Detect which cell encompasses the target text, then output its [X, Y] center coordinate. 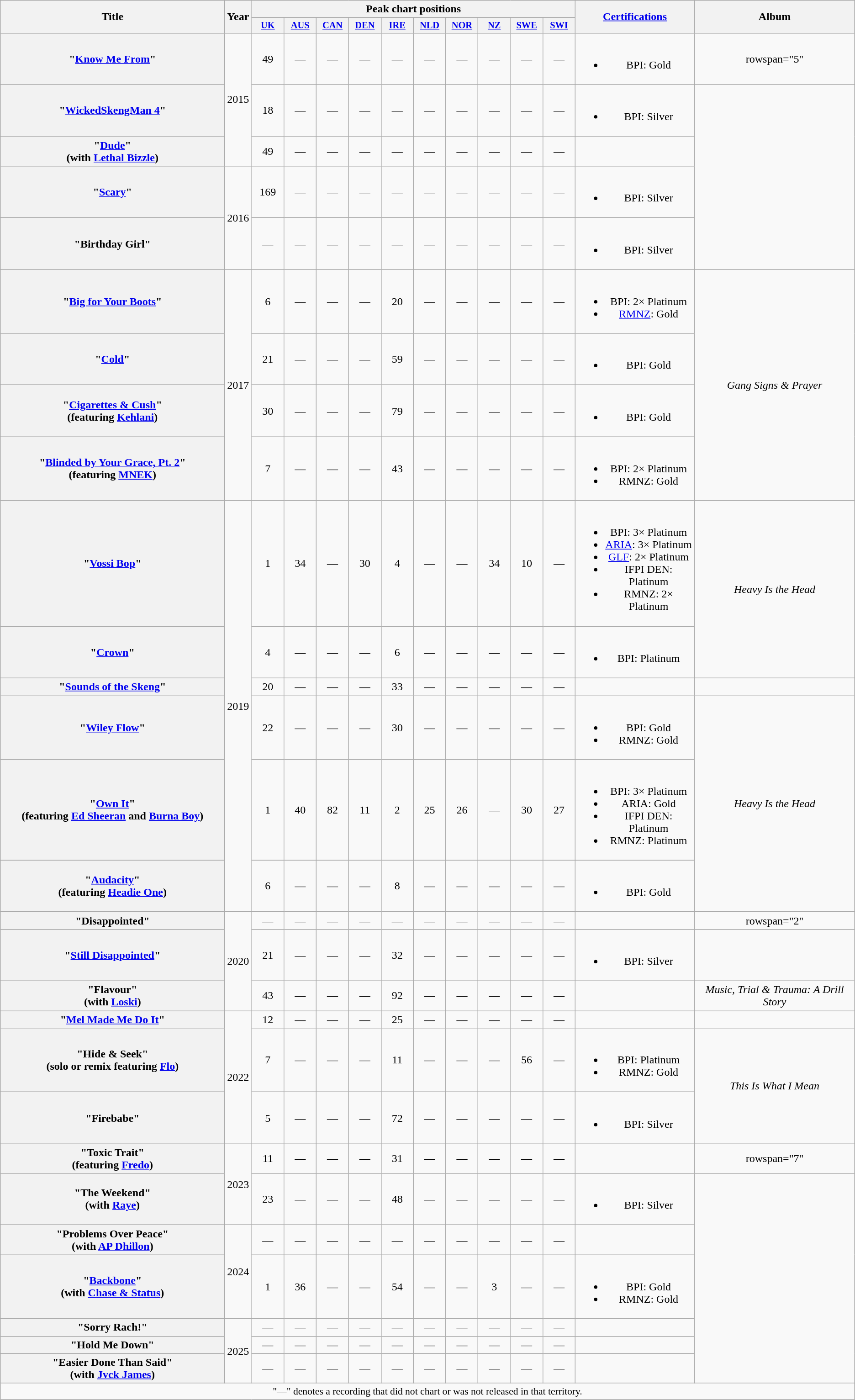
"Scary" [112, 192]
"Firebabe" [112, 1118]
"Cigarettes & Cush"(featuring Kehlani) [112, 411]
BPI: Platinum [635, 652]
"Sorry Rach!" [112, 1327]
NLD [429, 26]
"Wiley Flow" [112, 727]
59 [397, 359]
79 [397, 411]
2 [397, 809]
rowspan="5" [775, 58]
27 [559, 809]
2022 [238, 1077]
2019 [238, 706]
82 [332, 809]
Music, Trial & Trauma: A Drill Story [775, 996]
56 [527, 1060]
"Dude"(with Lethal Bizzle) [112, 152]
rowspan="2" [775, 920]
"WickedSkengMan 4" [112, 111]
NOR [462, 26]
"The Weekend"(with Raye) [112, 1199]
NZ [494, 26]
"Backbone"(with Chase & Status) [112, 1287]
36 [301, 1287]
"Hide & Seek"(solo or remix featuring Flo) [112, 1060]
"Mel Made Me Do It" [112, 1020]
18 [268, 111]
2023 [238, 1184]
33 [397, 687]
8 [397, 886]
"Big for Your Boots" [112, 301]
2015 [238, 100]
31 [397, 1158]
Certifications [635, 17]
2016 [238, 218]
2020 [238, 961]
"Disappointed" [112, 920]
48 [397, 1199]
"Toxic Trait"(featuring Fredo) [112, 1158]
"Flavour"(with Loski) [112, 996]
"Blinded by Your Grace, Pt. 2"(featuring MNEK) [112, 469]
"Cold" [112, 359]
SWE [527, 26]
23 [268, 1199]
AUS [301, 26]
"Own It"(featuring Ed Sheeran and Burna Boy) [112, 809]
"Crown" [112, 652]
BPI: 3× PlatinumARIA: 3× PlatinumGLF: 2× PlatinumIFPI DEN: PlatinumRMNZ: 2× Platinum [635, 564]
"Easier Done Than Said"(with Jvck James) [112, 1368]
"Problems Over Peace"(with AP Dhillon) [112, 1240]
IRE [397, 26]
54 [397, 1287]
BPI: 3× PlatinumARIA: GoldIFPI DEN: PlatinumRMNZ: Platinum [635, 809]
2025 [238, 1351]
22 [268, 727]
2024 [238, 1272]
92 [397, 996]
"Sounds of the Skeng" [112, 687]
32 [397, 955]
10 [527, 564]
Title [112, 17]
40 [301, 809]
DEN [364, 26]
Year [238, 17]
SWI [559, 26]
Gang Signs & Prayer [775, 385]
2017 [238, 385]
169 [268, 192]
"Still Disappointed" [112, 955]
Peak chart positions [414, 9]
BPI: PlatinumRMNZ: Gold [635, 1060]
5 [268, 1118]
"Audacity"(featuring Headie One) [112, 886]
Album [775, 17]
"Vossi Bop" [112, 564]
"Birthday Girl" [112, 244]
3 [494, 1287]
CAN [332, 26]
UK [268, 26]
rowspan="7" [775, 1158]
12 [268, 1020]
This Is What I Mean [775, 1086]
"Hold Me Down" [112, 1345]
"Know Me From" [112, 58]
"—" denotes a recording that did not chart or was not released in that territory. [427, 1391]
26 [462, 809]
72 [397, 1118]
